Pinpoint the cell where the given text exists, returning its [X, Y] midpoint coordinate. 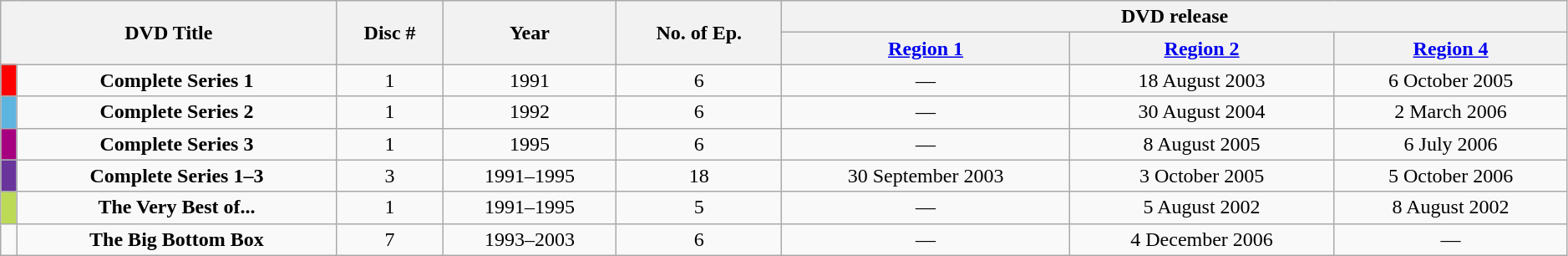
8 August 2005 [1201, 144]
3 [389, 176]
8 August 2002 [1450, 207]
2 March 2006 [1450, 112]
3 October 2005 [1201, 176]
6 October 2005 [1450, 80]
Complete Series 1 [177, 80]
4 December 2006 [1201, 239]
5 [699, 207]
Region 1 [926, 49]
30 August 2004 [1201, 112]
The Big Bottom Box [177, 239]
No. of Ep. [699, 33]
1995 [530, 144]
18 [699, 176]
The Very Best of... [177, 207]
18 August 2003 [1201, 80]
1991 [530, 80]
30 September 2003 [926, 176]
Region 2 [1201, 49]
DVD release [1175, 17]
5 August 2002 [1201, 207]
Complete Series 2 [177, 112]
Year [530, 33]
7 [389, 239]
1993–2003 [530, 239]
DVD Title [169, 33]
6 July 2006 [1450, 144]
1992 [530, 112]
Complete Series 3 [177, 144]
5 October 2006 [1450, 176]
Complete Series 1–3 [177, 176]
Disc # [389, 33]
Region 4 [1450, 49]
